Locate the cell with the specified text and output its [x, y] center coordinate. 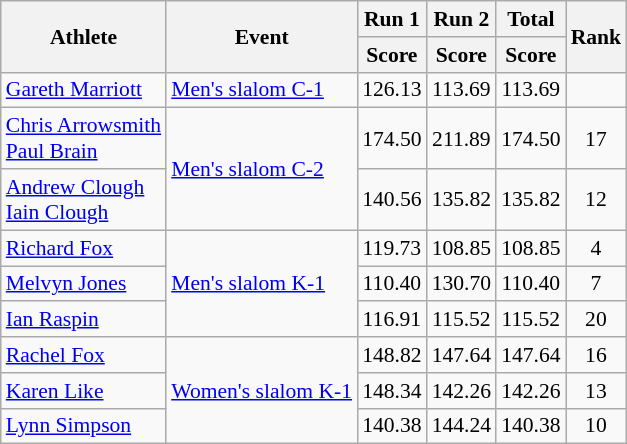
4 [596, 248]
Women's slalom K-1 [262, 390]
Richard Fox [84, 248]
Ian Raspin [84, 320]
140.56 [392, 200]
20 [596, 320]
Athlete [84, 36]
144.24 [462, 426]
Chris ArrowsmithPaul Brain [84, 138]
Lynn Simpson [84, 426]
Andrew CloughIain Clough [84, 200]
13 [596, 391]
12 [596, 200]
119.73 [392, 248]
Rachel Fox [84, 355]
211.89 [462, 138]
126.13 [392, 90]
130.70 [462, 284]
Event [262, 36]
Rank [596, 36]
Men's slalom C-2 [262, 169]
Men's slalom C-1 [262, 90]
10 [596, 426]
Karen Like [84, 391]
Melvyn Jones [84, 284]
Run 1 [392, 19]
16 [596, 355]
148.34 [392, 391]
Run 2 [462, 19]
116.91 [392, 320]
Total [530, 19]
Men's slalom K-1 [262, 284]
7 [596, 284]
148.82 [392, 355]
Gareth Marriott [84, 90]
17 [596, 138]
